Find where the given text appears and provide that cell's center as [x, y] coordinate. 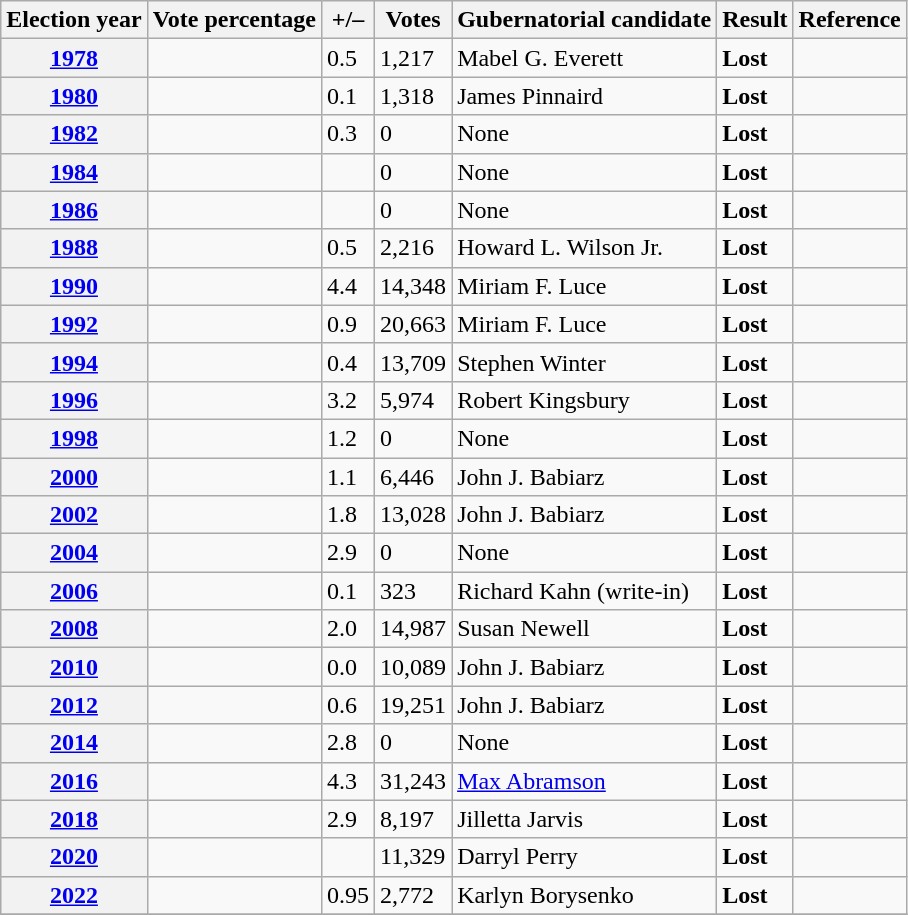
5,974 [414, 400]
1978 [74, 58]
1.8 [348, 515]
2002 [74, 515]
Howard L. Wilson Jr. [584, 248]
Susan Newell [584, 629]
2018 [74, 819]
20,663 [414, 324]
2004 [74, 553]
2010 [74, 667]
Gubernatorial candidate [584, 20]
2014 [74, 743]
14,987 [414, 629]
11,329 [414, 857]
1986 [74, 210]
31,243 [414, 781]
2020 [74, 857]
2006 [74, 591]
19,251 [414, 705]
2012 [74, 705]
Election year [74, 20]
0.6 [348, 705]
Darryl Perry [584, 857]
0.3 [348, 134]
4.4 [348, 286]
2016 [74, 781]
8,197 [414, 819]
Votes [414, 20]
1.1 [348, 477]
1994 [74, 362]
Result [755, 20]
Karlyn Borysenko [584, 895]
Richard Kahn (write-in) [584, 591]
1992 [74, 324]
1982 [74, 134]
2.0 [348, 629]
14,348 [414, 286]
Reference [850, 20]
1980 [74, 96]
Jilletta Jarvis [584, 819]
3.2 [348, 400]
0.9 [348, 324]
+/– [348, 20]
13,028 [414, 515]
13,709 [414, 362]
0.95 [348, 895]
1,318 [414, 96]
1984 [74, 172]
1988 [74, 248]
Mabel G. Everett [584, 58]
James Pinnaird [584, 96]
Robert Kingsbury [584, 400]
4.3 [348, 781]
1990 [74, 286]
Vote percentage [234, 20]
Max Abramson [584, 781]
1996 [74, 400]
2022 [74, 895]
Stephen Winter [584, 362]
0.0 [348, 667]
1,217 [414, 58]
2,216 [414, 248]
1.2 [348, 438]
2,772 [414, 895]
0.4 [348, 362]
6,446 [414, 477]
1998 [74, 438]
323 [414, 591]
2000 [74, 477]
10,089 [414, 667]
2.8 [348, 743]
2008 [74, 629]
